Identify which cell holds the provided text, then report its [X, Y] central coordinate. 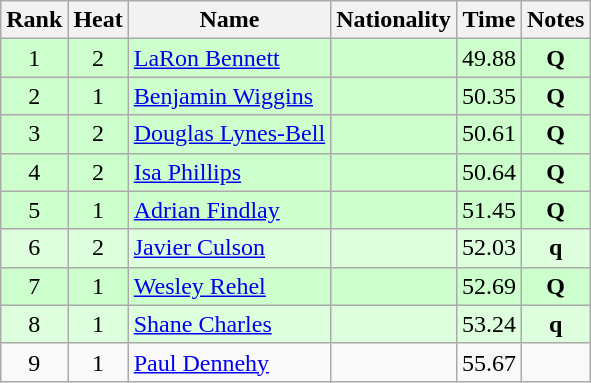
53.24 [488, 324]
5 [34, 210]
Benjamin Wiggins [229, 96]
Rank [34, 20]
55.67 [488, 362]
Wesley Rehel [229, 286]
3 [34, 134]
Shane Charles [229, 324]
Javier Culson [229, 248]
8 [34, 324]
Time [488, 20]
7 [34, 286]
Adrian Findlay [229, 210]
50.35 [488, 96]
50.61 [488, 134]
51.45 [488, 210]
Name [229, 20]
Douglas Lynes-Bell [229, 134]
52.03 [488, 248]
6 [34, 248]
Heat [98, 20]
50.64 [488, 172]
Isa Phillips [229, 172]
52.69 [488, 286]
Paul Dennehy [229, 362]
9 [34, 362]
Nationality [394, 20]
49.88 [488, 58]
4 [34, 172]
Notes [555, 20]
LaRon Bennett [229, 58]
